Provide the [X, Y] coordinate of the cell's center where the given text is located.  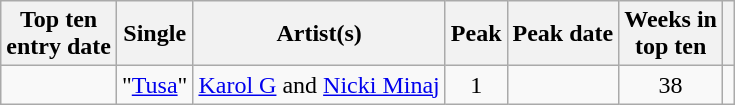
"Tusa" [154, 85]
Peak [476, 34]
Artist(s) [319, 34]
Top tenentry date [59, 34]
Peak date [563, 34]
Single [154, 34]
Weeks intop ten [671, 34]
1 [476, 85]
38 [671, 85]
Karol G and Nicki Minaj [319, 85]
